Scan for the cell matching the given text and deliver its (x, y) coordinate at center. 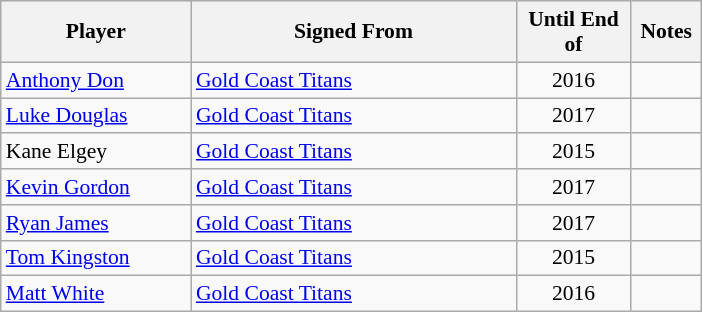
Notes (666, 32)
Signed From (354, 32)
Tom Kingston (96, 258)
Luke Douglas (96, 116)
Player (96, 32)
Kane Elgey (96, 152)
Anthony Don (96, 80)
Matt White (96, 294)
Until End of (574, 32)
Ryan James (96, 223)
Kevin Gordon (96, 187)
